Output the (x, y) coordinate of the center of the cell containing the given text.  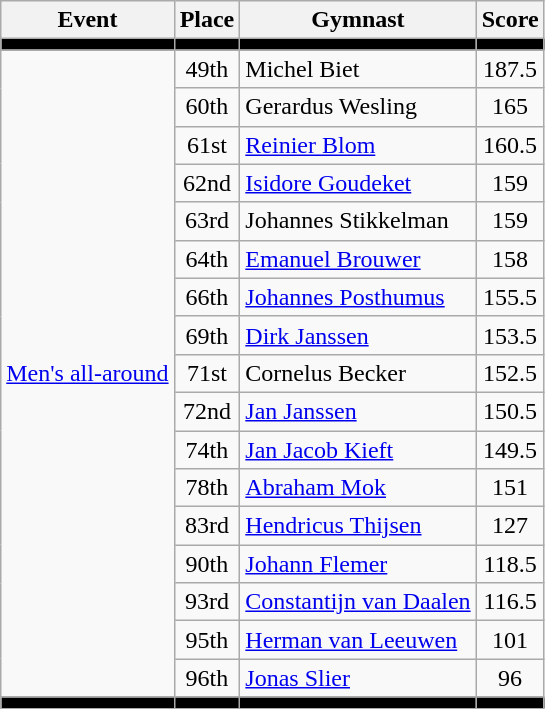
127 (510, 526)
Gymnast (358, 20)
Hendricus Thijsen (358, 526)
187.5 (510, 69)
Emanuel Brouwer (358, 259)
Jonas Slier (358, 678)
62nd (207, 183)
71st (207, 373)
Jan Jacob Kieft (358, 449)
69th (207, 335)
Place (207, 20)
Score (510, 20)
90th (207, 564)
150.5 (510, 411)
Johannes Posthumus (358, 297)
Gerardus Wesling (358, 107)
66th (207, 297)
165 (510, 107)
72nd (207, 411)
74th (207, 449)
101 (510, 640)
60th (207, 107)
Herman van Leeuwen (358, 640)
Men's all-around (88, 374)
78th (207, 488)
96 (510, 678)
155.5 (510, 297)
63rd (207, 221)
Cornelus Becker (358, 373)
152.5 (510, 373)
Reinier Blom (358, 145)
49th (207, 69)
Jan Janssen (358, 411)
153.5 (510, 335)
Isidore Goudeket (358, 183)
160.5 (510, 145)
Johann Flemer (358, 564)
61st (207, 145)
Dirk Janssen (358, 335)
Michel Biet (358, 69)
95th (207, 640)
Johannes Stikkelman (358, 221)
118.5 (510, 564)
158 (510, 259)
93rd (207, 602)
Constantijn van Daalen (358, 602)
64th (207, 259)
96th (207, 678)
151 (510, 488)
116.5 (510, 602)
83rd (207, 526)
149.5 (510, 449)
Event (88, 20)
Abraham Mok (358, 488)
